Capture the cell that displays the provided text and extract its [X, Y] central coordinate. 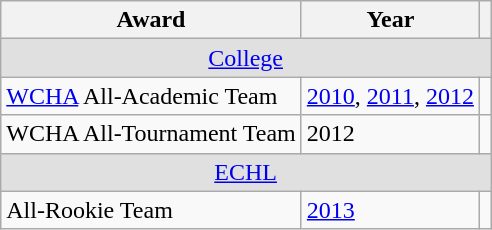
WCHA All-Tournament Team [152, 134]
2013 [390, 210]
2012 [390, 134]
College [246, 58]
Year [390, 20]
2010, 2011, 2012 [390, 96]
Award [152, 20]
WCHA All-Academic Team [152, 96]
ECHL [246, 172]
All-Rookie Team [152, 210]
